Search for the cell housing the specified text and yield its [x, y] center coordinate. 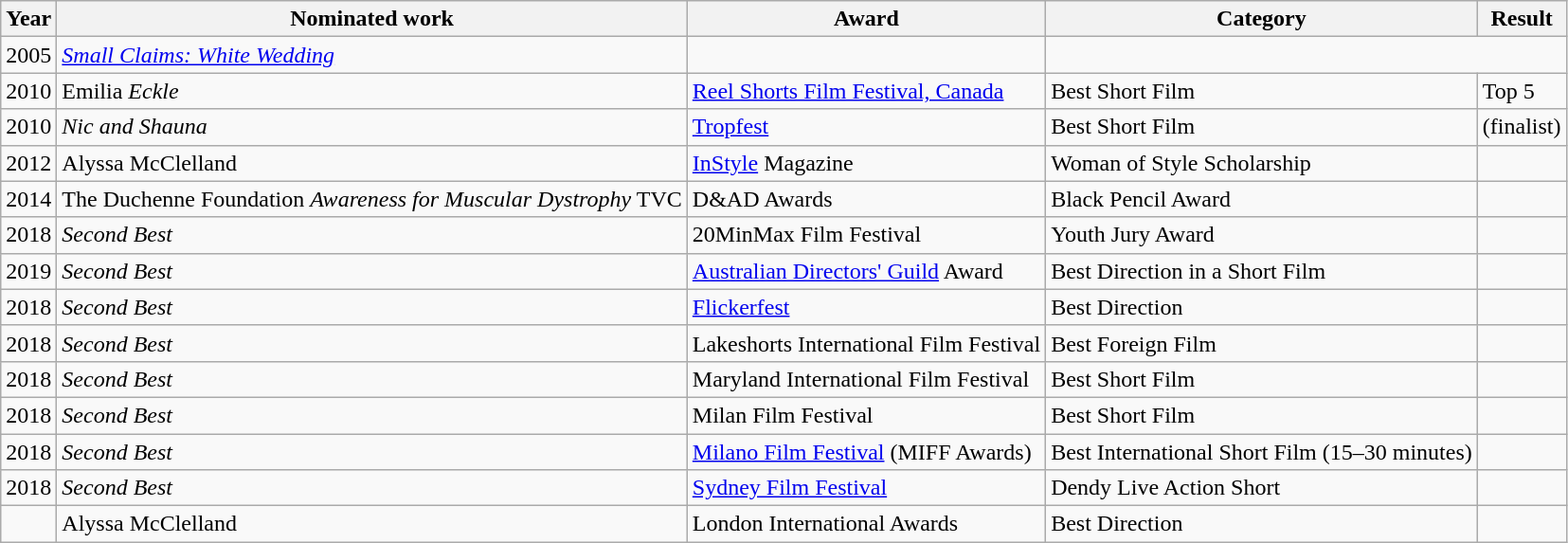
Result [1522, 19]
Year [28, 19]
Sydney Film Festival [866, 488]
The Duchenne Foundation Awareness for Muscular Dystrophy TVC [371, 199]
Nominated work [371, 19]
Award [866, 19]
Emilia Eckle [371, 91]
20MinMax Film Festival [866, 235]
Flickerfest [866, 307]
Woman of Style Scholarship [1262, 163]
Milano Film Festival (MIFF Awards) [866, 452]
Best Direction in a Short Film [1262, 271]
Dendy Live Action Short [1262, 488]
Maryland International Film Festival [866, 379]
Small Claims: White Wedding [371, 55]
Best International Short Film (15–30 minutes) [1262, 452]
Youth Jury Award [1262, 235]
(finalist) [1522, 127]
Lakeshorts International Film Festival [866, 343]
Australian Directors' Guild Award [866, 271]
Reel Shorts Film Festival, Canada [866, 91]
2012 [28, 163]
Category [1262, 19]
2019 [28, 271]
2005 [28, 55]
Tropfest [866, 127]
Milan Film Festival [866, 415]
Black Pencil Award [1262, 199]
2014 [28, 199]
London International Awards [866, 524]
Top 5 [1522, 91]
Nic and Shauna [371, 127]
D&AD Awards [866, 199]
Best Foreign Film [1262, 343]
InStyle Magazine [866, 163]
